Capture the cell that displays the provided text and extract its (X, Y) central coordinate. 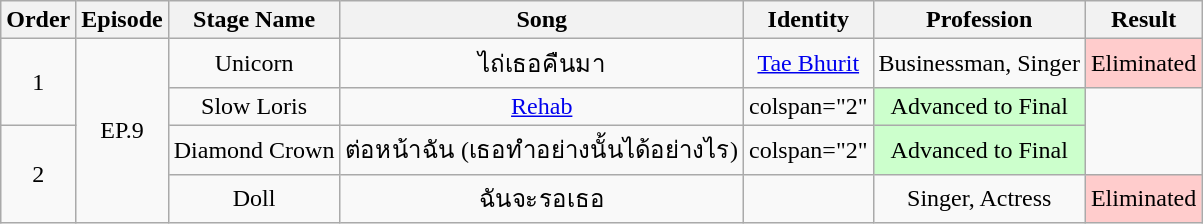
Identity (809, 20)
EP.9 (122, 131)
Unicorn (254, 64)
Doll (254, 198)
Stage Name (254, 20)
1 (38, 82)
2 (38, 174)
ไถ่เธอคืนมา (542, 64)
Diamond Crown (254, 150)
Businessman, Singer (979, 64)
Song (542, 20)
Episode (122, 20)
Singer, Actress (979, 198)
Slow Loris (254, 106)
Rehab (542, 106)
Order (38, 20)
Tae Bhurit (809, 64)
Result (1143, 20)
ฉันจะรอเธอ (542, 198)
ต่อหน้าฉัน (เธอทำอย่างนั้นได้อย่างไร) (542, 150)
Profession (979, 20)
